Return (x, y) of the center of cell containing provided text 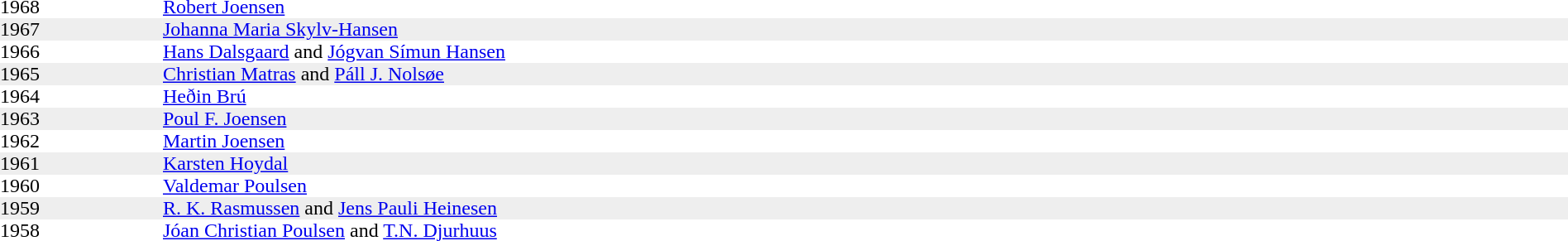
Johanna Maria Skylv-Hansen (865, 30)
1960 (81, 186)
1967 (81, 30)
Valdemar Poulsen (865, 186)
1963 (81, 119)
Christian Matras and Páll J. Nolsøe (865, 75)
1966 (81, 51)
1962 (81, 141)
Karsten Hoydal (865, 164)
1965 (81, 75)
Hans Dalsgaard and Jógvan Símun Hansen (865, 51)
Martin Joensen (865, 141)
1964 (81, 96)
Poul F. Joensen (865, 119)
R. K. Rasmussen and Jens Pauli Heinesen (865, 209)
1959 (81, 209)
Heðin Brú (865, 96)
1961 (81, 164)
